Return [X, Y] of the center of cell containing provided text 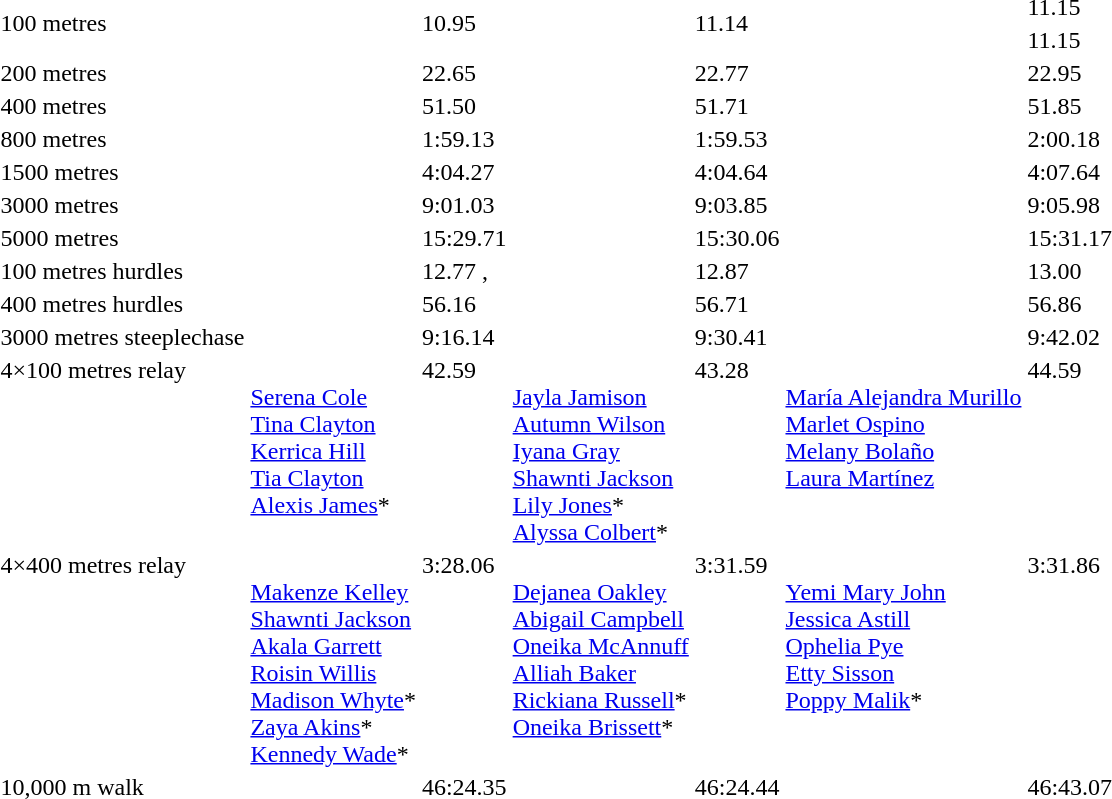
Yemi Mary JohnJessica AstillOphelia PyeEtty SissonPoppy Malik* [904, 660]
43.28 [737, 451]
15:29.71 [464, 238]
1:59.53 [737, 139]
Makenze KelleyShawnti JacksonAkala GarrettRoisin WillisMadison Whyte*Zaya Akins*Kennedy Wade* [334, 660]
9:30.41 [737, 337]
3:31.59 [737, 660]
51.50 [464, 106]
1:59.13 [464, 139]
María Alejandra MurilloMarlet OspinoMelany BolañoLaura Martínez [904, 451]
9:01.03 [464, 205]
22.65 [464, 73]
56.16 [464, 304]
51.71 [737, 106]
3:28.06 [464, 660]
4:04.64 [737, 172]
9:16.14 [464, 337]
Dejanea OakleyAbigail CampbellOneika McAnnuffAlliah BakerRickiana Russell*Oneika Brissett* [600, 660]
22.77 [737, 73]
42.59 [464, 451]
Serena ColeTina ClaytonKerrica HillTia ClaytonAlexis James* [334, 451]
12.87 [737, 271]
15:30.06 [737, 238]
Jayla JamisonAutumn WilsonIyana GrayShawnti JacksonLily Jones*Alyssa Colbert* [600, 451]
4:04.27 [464, 172]
9:03.85 [737, 205]
12.77 , [464, 271]
56.71 [737, 304]
